Return (X, Y) of the center of cell containing provided text 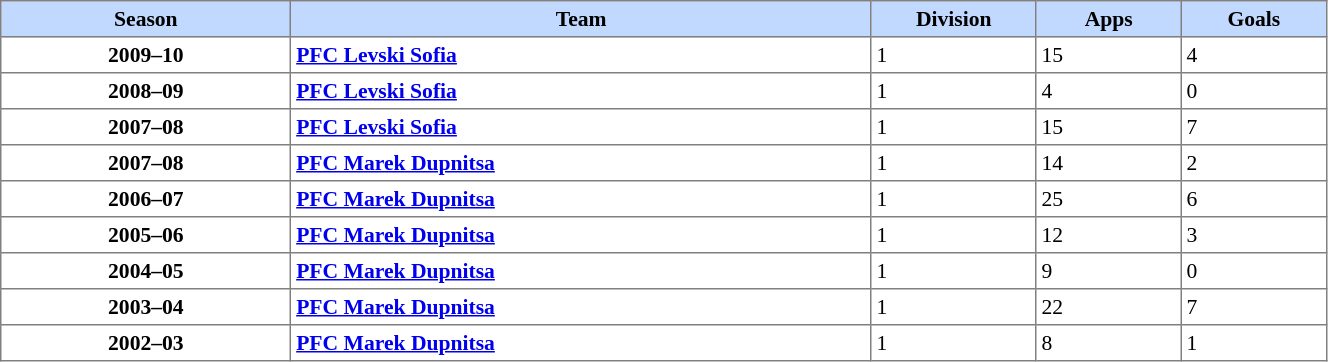
9 (1108, 271)
2 (1254, 163)
Team (581, 19)
2006–07 (146, 199)
3 (1254, 235)
2005–06 (146, 235)
Season (146, 19)
22 (1108, 307)
Division (954, 19)
14 (1108, 163)
Goals (1254, 19)
2009–10 (146, 55)
8 (1108, 343)
2004–05 (146, 271)
2003–04 (146, 307)
2008–09 (146, 91)
6 (1254, 199)
25 (1108, 199)
Apps (1108, 19)
2002–03 (146, 343)
12 (1108, 235)
